Search for the cell housing the specified text and yield its (x, y) center coordinate. 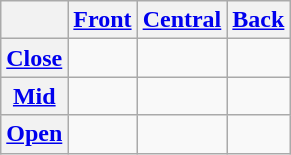
Back (258, 20)
Close (34, 58)
Open (34, 134)
Central (182, 20)
Front (102, 20)
Mid (34, 96)
